Find where the given text appears and provide that cell's center as (X, Y) coordinate. 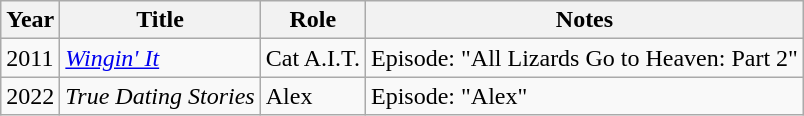
2011 (30, 58)
Episode: "Alex" (585, 96)
Episode: "All Lizards Go to Heaven: Part 2" (585, 58)
Notes (585, 20)
Wingin' It (160, 58)
Alex (312, 96)
True Dating Stories (160, 96)
Title (160, 20)
Cat A.I.T. (312, 58)
Year (30, 20)
Role (312, 20)
2022 (30, 96)
